Extract the (x, y) coordinate from the center of the cell holding the provided text.  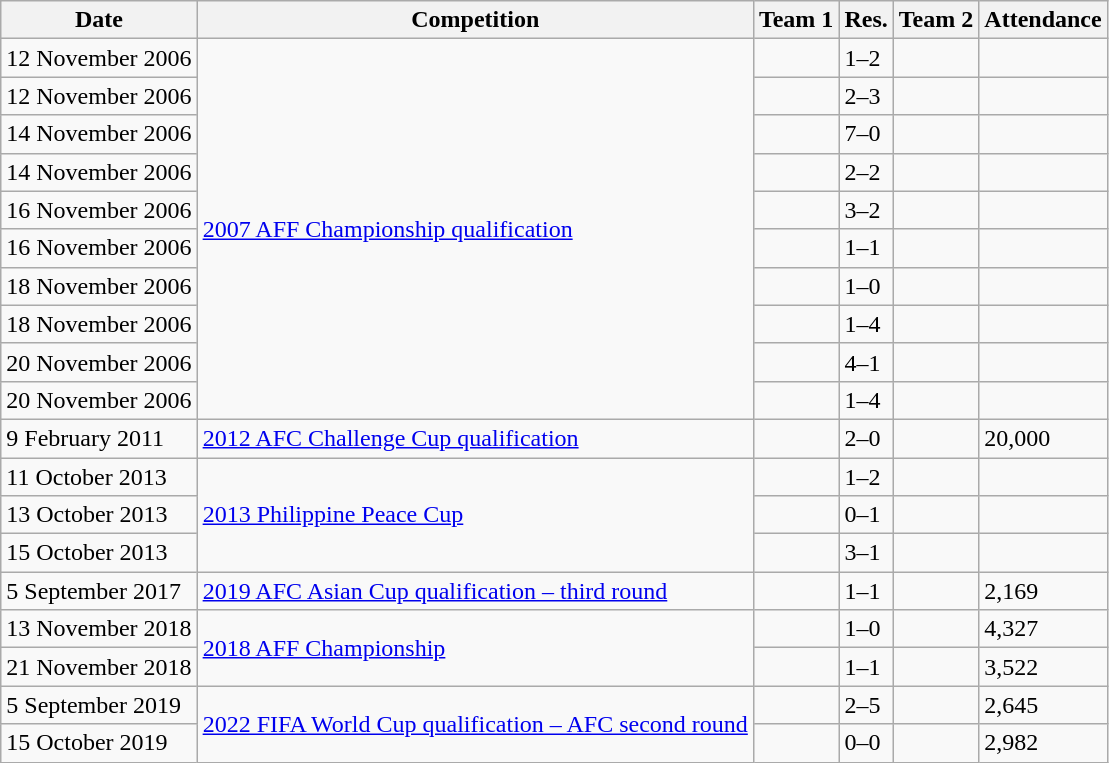
2007 AFF Championship qualification (475, 230)
2018 AFF Championship (475, 648)
2–0 (866, 438)
2,645 (1043, 705)
2013 Philippine Peace Cup (475, 515)
4,327 (1043, 629)
3,522 (1043, 667)
2–3 (866, 96)
2012 AFC Challenge Cup qualification (475, 438)
Competition (475, 20)
2,169 (1043, 591)
4–1 (866, 362)
7–0 (866, 134)
Team 2 (936, 20)
Attendance (1043, 20)
0–1 (866, 515)
11 October 2013 (99, 477)
3–1 (866, 553)
3–2 (866, 210)
Team 1 (796, 20)
0–0 (866, 743)
5 September 2017 (99, 591)
2022 FIFA World Cup qualification – AFC second round (475, 724)
5 September 2019 (99, 705)
13 October 2013 (99, 515)
Res. (866, 20)
2019 AFC Asian Cup qualification – third round (475, 591)
2–2 (866, 172)
15 October 2013 (99, 553)
15 October 2019 (99, 743)
Date (99, 20)
2–5 (866, 705)
9 February 2011 (99, 438)
21 November 2018 (99, 667)
20,000 (1043, 438)
2,982 (1043, 743)
13 November 2018 (99, 629)
